Detect which cell encompasses the target text, then output its (x, y) center coordinate. 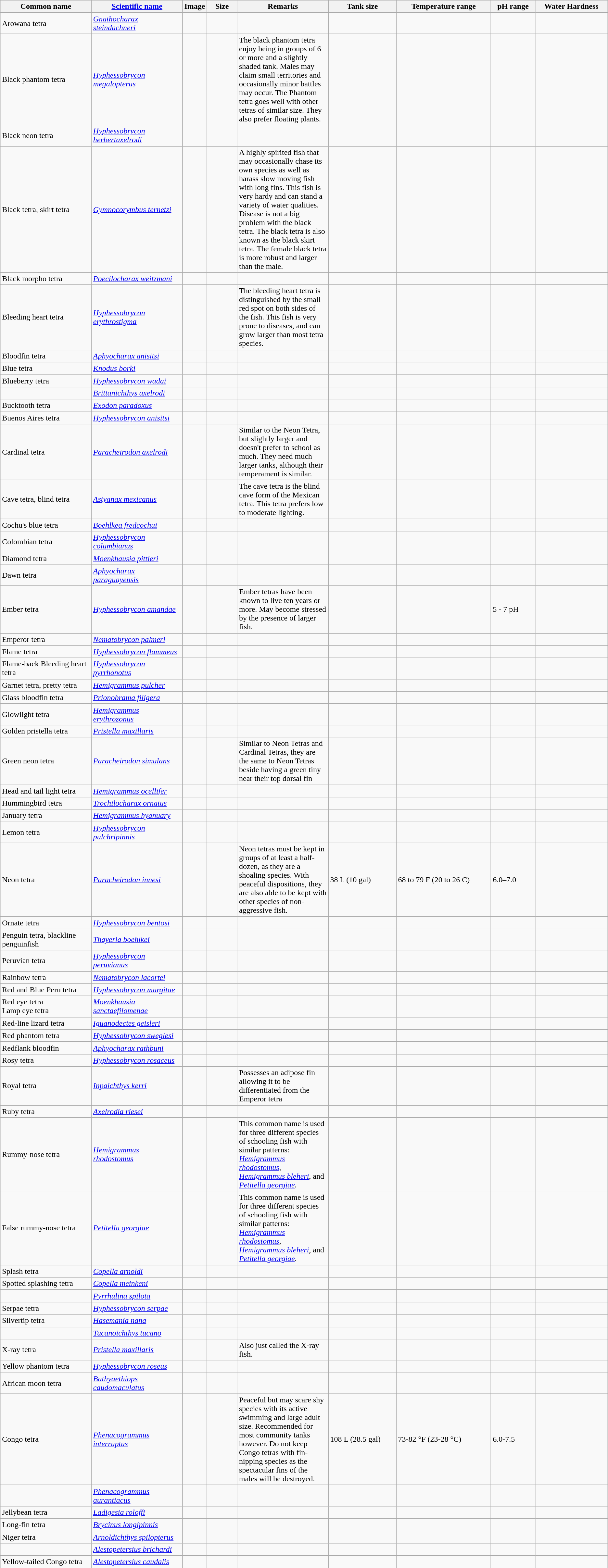
Poecilocharax weitzmani (137, 279)
Bucktooth tetra (46, 405)
Golden pristella tetra (46, 731)
Buenos Aires tetra (46, 418)
Hemigrammus ocellifer (137, 791)
73-82 °F (23-28 °C) (444, 1439)
Hyphessobrycon columbianus (137, 542)
Scientific name (137, 6)
Hyphessobrycon flammeus (137, 652)
Hyphessobrycon herbertaxelrodi (137, 136)
Iguanodectes geisleri (137, 1023)
Rosy tetra (46, 1060)
Image (195, 6)
Tank size (362, 6)
Trochilocharax ornatus (137, 803)
The cave tetra is the blind cave form of the Mexican tetra. This tetra prefers low to moderate lighting. (283, 499)
Copella meinkeni (137, 1284)
Moenkhausia pittieri (137, 558)
Red phantom tetra (46, 1035)
38 L (10 gal) (362, 880)
Red and Blue Peru tetra (46, 990)
Emperor tetra (46, 639)
Cave tetra, blind tetra (46, 499)
Ladigesia roloffi (137, 1512)
Blueberry tetra (46, 381)
Gnathocharax steindachneri (137, 23)
Cochu's blue tetra (46, 525)
Blue tetra (46, 368)
Remarks (283, 6)
Hemigrammus pulcher (137, 685)
108 L (28.5 gal) (362, 1439)
Jellybean tetra (46, 1512)
Head and tail light tetra (46, 791)
Hyphessobrycon bentosi (137, 923)
Hyphessobrycon wadai (137, 381)
Paracheirodon simulans (137, 761)
False rummy-nose tetra (46, 1228)
Paracheirodon axelrodi (137, 452)
Phenacogrammus interruptus (137, 1439)
Inpaichthys kerri (137, 1086)
Royal tetra (46, 1086)
Peruvian tetra (46, 960)
68 to 79 F (20 to 26 C) (444, 880)
Green neon tetra (46, 761)
Bleeding heart tetra (46, 317)
Black tetra, skirt tetra (46, 209)
Yellow phantom tetra (46, 1366)
Hemigrammus erythrozonus (137, 714)
Gymnocorymbus ternetzi (137, 209)
Neon tetra (46, 880)
pH range (513, 6)
Size (222, 6)
Hyphessobrycon anisitsi (137, 418)
Astyanax mexicanus (137, 499)
Hyphessobrycon serpae (137, 1308)
Silvertip tetra (46, 1321)
Phenacogrammus aurantiacus (137, 1496)
Aphyocharax paraguayensis (137, 575)
Prionobrama filigera (137, 697)
Axelrodia riesei (137, 1111)
Congo tetra (46, 1439)
Hyphessobrycon pyrrhonotus (137, 668)
Ember tetras have been known to live ten years or more. May become stressed by the presence of larger fish. (283, 609)
Brycinus longipinnis (137, 1524)
Long-fin tetra (46, 1524)
African moon tetra (46, 1383)
Petitella georgiae (137, 1228)
Hyphessobrycon megalopterus (137, 79)
Possesses an adipose fin allowing it to be differentiated from the Emperor tetra (283, 1086)
Brittanichthys axelrodi (137, 393)
Hyphessobrycon amandae (137, 609)
Serpae tetra (46, 1308)
Colombian tetra (46, 542)
Red-line lizard tetra (46, 1023)
Bloodfin tetra (46, 356)
Dawn tetra (46, 575)
Nematobrycon lacortei (137, 977)
Ornate tetra (46, 923)
Red eye tetraLamp eye tetra (46, 1007)
Aphyocharax rathbuni (137, 1048)
Alestopetersius caudalis (137, 1562)
5 - 7 pH (513, 609)
Pyrrhulina spilota (137, 1296)
January tetra (46, 816)
Hemigrammus rhodostomus (137, 1155)
Aphyocharax anisitsi (137, 356)
Knodus borki (137, 368)
Rummy-nose tetra (46, 1155)
Moenkhausia sanctaefilomenae (137, 1007)
Black phantom tetra (46, 79)
Bathyaethiops caudomaculatus (137, 1383)
Penguin tetra, blackline penguinfish (46, 940)
Water Hardness (571, 6)
Yellow-tailed Congo tetra (46, 1562)
Copella arnoldi (137, 1271)
Garnet tetra, pretty tetra (46, 685)
Ruby tetra (46, 1111)
Hyphessobrycon margitae (137, 990)
Alestopetersius brichardi (137, 1549)
Hasemania nana (137, 1321)
6.0-7.5 (513, 1439)
X-ray tetra (46, 1349)
Splash tetra (46, 1271)
Common name (46, 6)
Flame tetra (46, 652)
Thayeria boehlkei (137, 940)
Arnoldichthys spilopterus (137, 1537)
Nematobrycon palmeri (137, 639)
Black neon tetra (46, 136)
Glass bloodfin tetra (46, 697)
Flame-back Bleeding heart tetra (46, 668)
Spotted splashing tetra (46, 1284)
Ember tetra (46, 609)
Boehlkea fredcochui (137, 525)
Tucanoichthys tucano (137, 1333)
Hemigrammus hyanuary (137, 816)
Exodon paradoxus (137, 405)
Rainbow tetra (46, 977)
Hyphessobrycon rosaceus (137, 1060)
Arowana tetra (46, 23)
Hyphessobrycon pulchripinnis (137, 833)
Hyphessobrycon sweglesi (137, 1035)
Lemon tetra (46, 833)
Paracheirodon innesi (137, 880)
Redflank bloodfin (46, 1048)
Hyphessobrycon erythrostigma (137, 317)
Also just called the X-ray fish. (283, 1349)
Black morpho tetra (46, 279)
Hyphessobrycon peruvianus (137, 960)
Hyphessobrycon roseus (137, 1366)
Temperature range (444, 6)
Hummingbird tetra (46, 803)
Similar to Neon Tetras and Cardinal Tetras, they are the same to Neon Tetras beside having a green tiny near their top dorsal fin (283, 761)
Glowlight tetra (46, 714)
Cardinal tetra (46, 452)
Niger tetra (46, 1537)
6.0–7.0 (513, 880)
Diamond tetra (46, 558)
